Detect which cell encompasses the target text, then output its (X, Y) center coordinate. 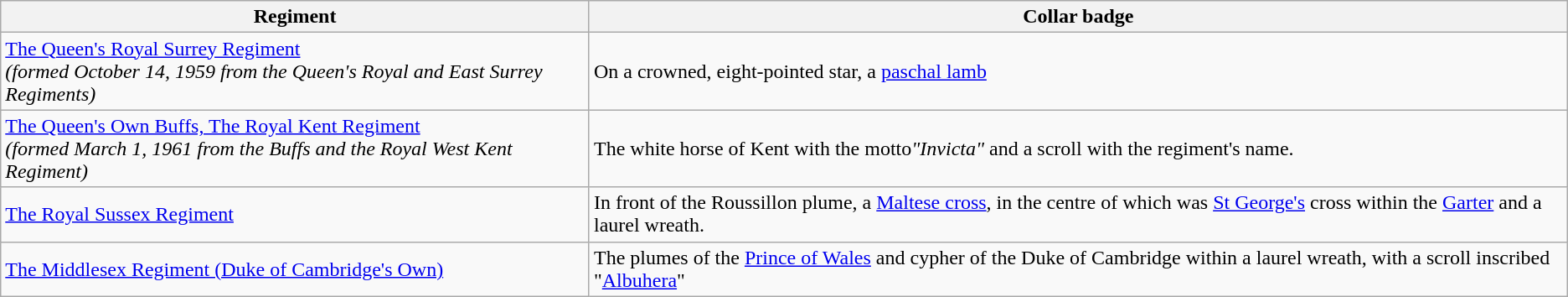
The Queen's Own Buffs, The Royal Kent Regiment(formed March 1, 1961 from the Buffs and the Royal West Kent Regiment) (295, 148)
The Queen's Royal Surrey Regiment(formed October 14, 1959 from the Queen's Royal and East Surrey Regiments) (295, 71)
In front of the Roussillon plume, a Maltese cross, in the centre of which was St George's cross within the Garter and a laurel wreath. (1078, 215)
Regiment (295, 17)
The white horse of Kent with the motto"Invicta" and a scroll with the regiment's name. (1078, 148)
Collar badge (1078, 17)
On a crowned, eight-pointed star, a paschal lamb (1078, 71)
The plumes of the Prince of Wales and cypher of the Duke of Cambridge within a laurel wreath, with a scroll inscribed "Albuhera" (1078, 268)
The Royal Sussex Regiment (295, 215)
The Middlesex Regiment (Duke of Cambridge's Own) (295, 268)
